Extract the (X, Y) coordinate from the center of the cell holding the provided text.  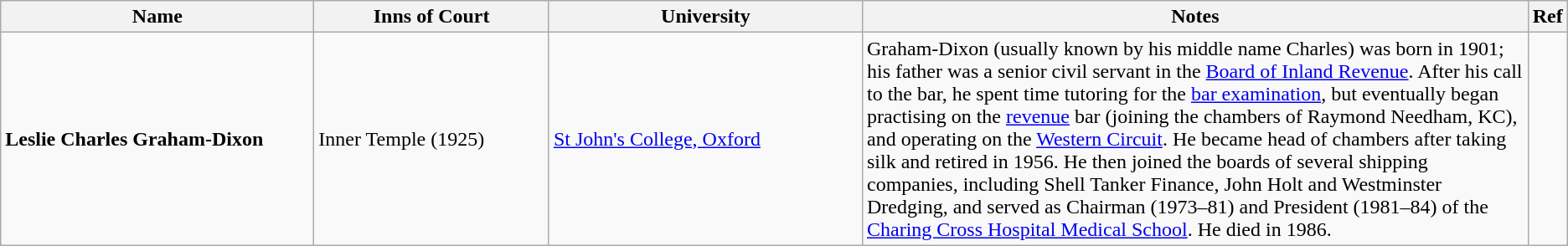
Leslie Charles Graham-Dixon (157, 139)
Inns of Court (432, 17)
University (705, 17)
Name (157, 17)
Notes (1194, 17)
Inner Temple (1925) (432, 139)
St John's College, Oxford (705, 139)
Ref (1548, 17)
